Extract the (x, y) coordinate from the center of the cell holding the provided text.  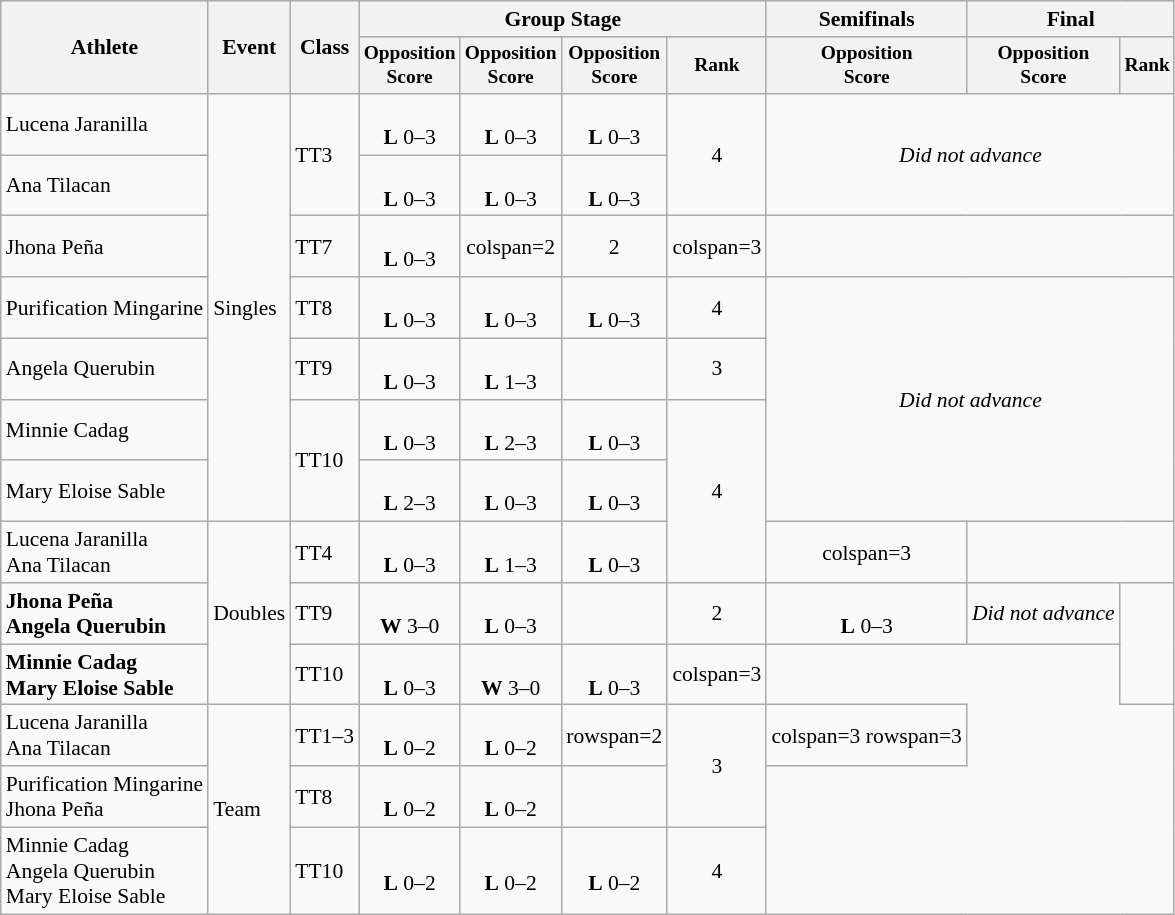
TT1–3 (324, 736)
Athlete (104, 48)
TT4 (324, 552)
TT7 (324, 246)
rowspan=2 (614, 736)
colspan=2 (510, 246)
Jhona PeñaAngela Querubin (104, 614)
Group Stage (562, 19)
Class (324, 48)
Team (249, 810)
Purification MingarineJhona Peña (104, 796)
Final (1070, 19)
Minnie CadagAngela QuerubinMary Eloise Sable (104, 872)
Minnie CadagMary Eloise Sable (104, 674)
colspan=3 rowspan=3 (866, 736)
Doubles (249, 614)
Ana Tilacan (104, 186)
Singles (249, 308)
Mary Eloise Sable (104, 492)
Angela Querubin (104, 368)
Jhona Peña (104, 246)
Minnie Cadag (104, 430)
TT3 (324, 155)
Semifinals (866, 19)
Lucena Jaranilla (104, 124)
Event (249, 48)
Purification Mingarine (104, 308)
